Scan for the cell matching the given text and deliver its [X, Y] coordinate at center. 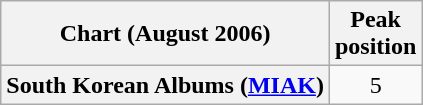
South Korean Albums (MIAK) [166, 85]
Peakposition [375, 34]
Chart (August 2006) [166, 34]
5 [375, 85]
